Search for the cell housing the specified text and yield its [X, Y] center coordinate. 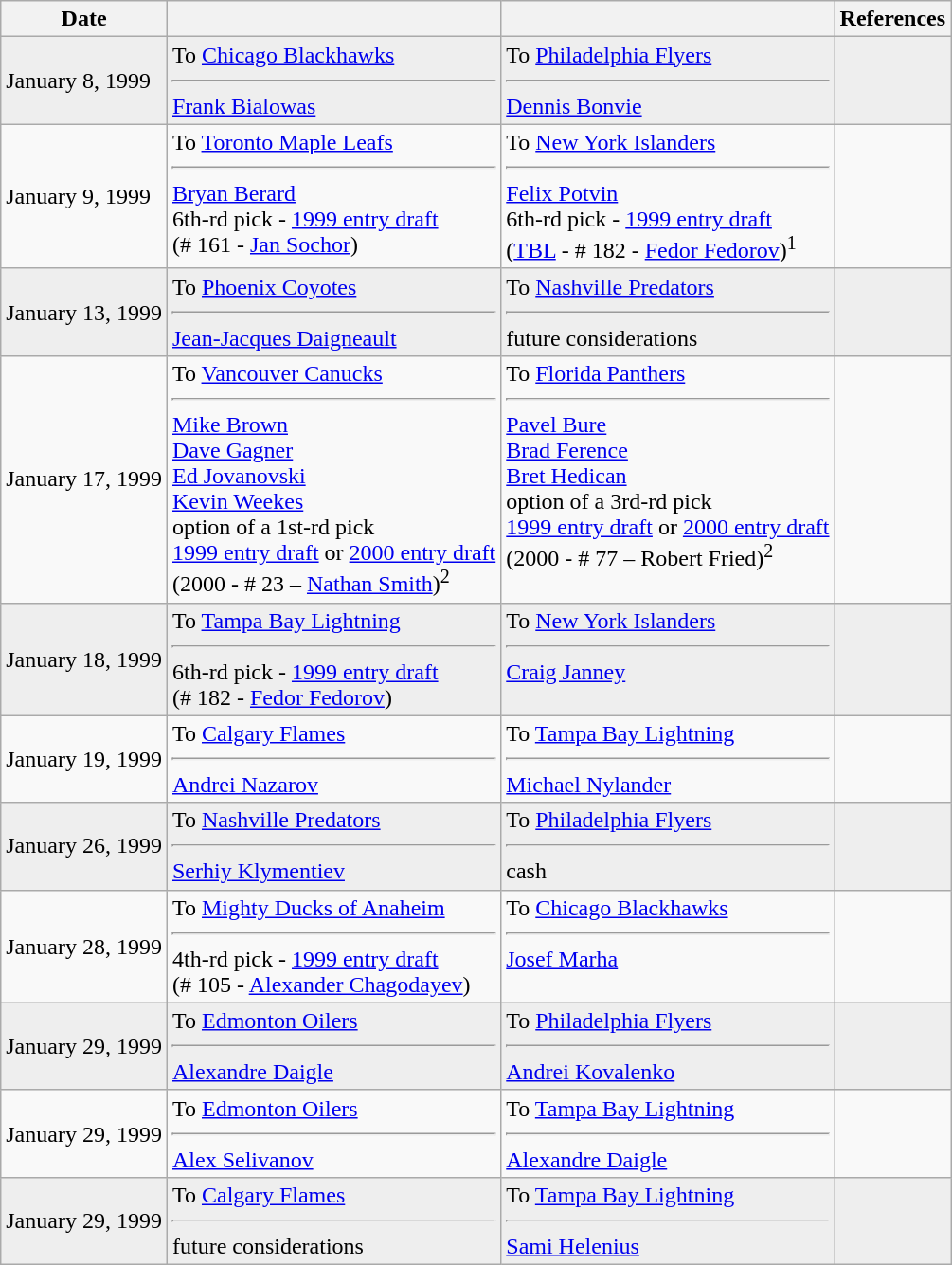
January 17, 1999 [84, 479]
To Nashville Predatorsfuture considerations [668, 312]
To Edmonton OilersAlex Selivanov [333, 1133]
To Tampa Bay LightningMichael Nylander [668, 759]
To Phoenix CoyotesJean-Jacques Daigneault [333, 312]
To Philadelphia FlyersAndrei Kovalenko [668, 1046]
References [892, 19]
To Tampa Bay LightningSami Helenius [668, 1220]
January 8, 1999 [84, 81]
Date [84, 19]
To Toronto Maple LeafsBryan Berard6th-rd pick - 1999 entry draft(# 161 - Jan Sochor) [333, 197]
January 18, 1999 [84, 660]
To Philadelphia FlyersDennis Bonvie [668, 81]
To New York IslandersCraig Janney [668, 660]
To Calgary Flamesfuture considerations [333, 1220]
To Edmonton OilersAlexandre Daigle [333, 1046]
To Florida PanthersPavel BureBrad FerenceBret Hedicanoption of a 3rd-rd pick1999 entry draft or 2000 entry draft(2000 - # 77 – Robert Fried)2 [668, 479]
To Nashville PredatorsSerhiy Klymentiev [333, 846]
January 28, 1999 [84, 946]
January 13, 1999 [84, 312]
To Philadelphia Flyerscash [668, 846]
To Tampa Bay Lightning6th-rd pick - 1999 entry draft(# 182 - Fedor Fedorov) [333, 660]
To Chicago BlackhawksJosef Marha [668, 946]
To Mighty Ducks of Anaheim4th-rd pick - 1999 entry draft(# 105 - Alexander Chagodayev) [333, 946]
January 9, 1999 [84, 197]
To Chicago BlackhawksFrank Bialowas [333, 81]
January 19, 1999 [84, 759]
To Calgary FlamesAndrei Nazarov [333, 759]
To New York IslandersFelix Potvin6th-rd pick - 1999 entry draft(TBL - # 182 - Fedor Fedorov)1 [668, 197]
To Tampa Bay LightningAlexandre Daigle [668, 1133]
January 26, 1999 [84, 846]
